Extract the [x, y] coordinate from the center of the cell holding the provided text.  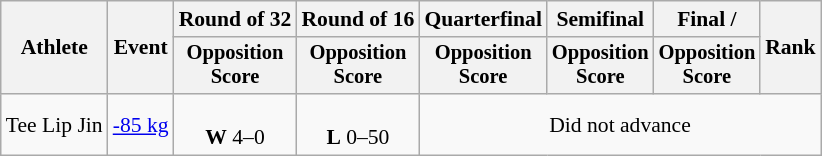
Tee Lip Jin [54, 124]
Round of 32 [236, 19]
Quarterfinal [483, 19]
L 0–50 [358, 124]
Did not advance [620, 124]
Rank [790, 48]
Athlete [54, 48]
W 4–0 [236, 124]
Semifinal [600, 19]
Round of 16 [358, 19]
Final / [708, 19]
-85 kg [141, 124]
Event [141, 48]
